Pinpoint the cell where the given text exists, returning its [X, Y] midpoint coordinate. 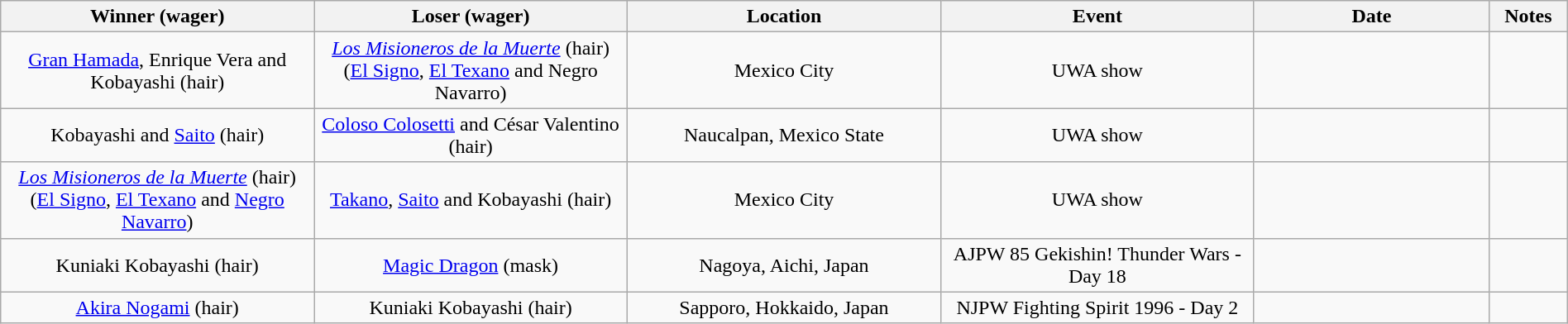
Event [1097, 17]
Winner (wager) [157, 17]
Sapporo, Hokkaido, Japan [784, 307]
Date [1371, 17]
Location [784, 17]
Magic Dragon (mask) [471, 264]
Coloso Colosetti and César Valentino (hair) [471, 136]
Gran Hamada, Enrique Vera and Kobayashi (hair) [157, 70]
Kobayashi and Saito (hair) [157, 136]
AJPW 85 Gekishin! Thunder Wars - Day 18 [1097, 264]
Takano, Saito and Kobayashi (hair) [471, 200]
Loser (wager) [471, 17]
NJPW Fighting Spirit 1996 - Day 2 [1097, 307]
Akira Nogami (hair) [157, 307]
Notes [1528, 17]
Nagoya, Aichi, Japan [784, 264]
Naucalpan, Mexico State [784, 136]
